Pinpoint the cell where the given text exists, returning its (x, y) midpoint coordinate. 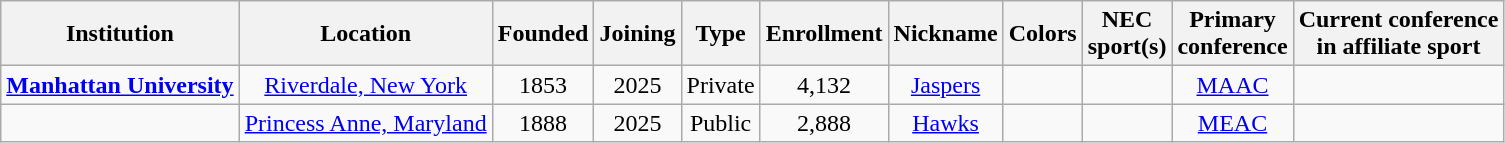
Nickname (946, 34)
Princess Anne, Maryland (366, 123)
Riverdale, New York (366, 85)
Enrollment (824, 34)
MAAC (1232, 85)
Joining (638, 34)
Public (720, 123)
4,132 (824, 85)
Primaryconference (1232, 34)
1853 (543, 85)
Jaspers (946, 85)
Private (720, 85)
Colors (1042, 34)
Institution (120, 34)
Founded (543, 34)
MEAC (1232, 123)
NECsport(s) (1127, 34)
Location (366, 34)
2,888 (824, 123)
Type (720, 34)
Current conferencein affiliate sport (1398, 34)
1888 (543, 123)
Hawks (946, 123)
Manhattan University (120, 85)
